Determine the (x, y) coordinate at the center of the cell enclosing the given text.  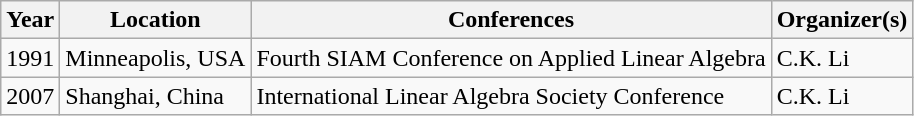
Year (30, 20)
1991 (30, 58)
Conferences (511, 20)
Fourth SIAM Conference on Applied Linear Algebra (511, 58)
Location (156, 20)
2007 (30, 96)
Minneapolis, USA (156, 58)
Shanghai, China (156, 96)
Organizer(s) (842, 20)
International Linear Algebra Society Conference (511, 96)
